From the cell containing the given text, extract its center point as (X, Y) coordinate. 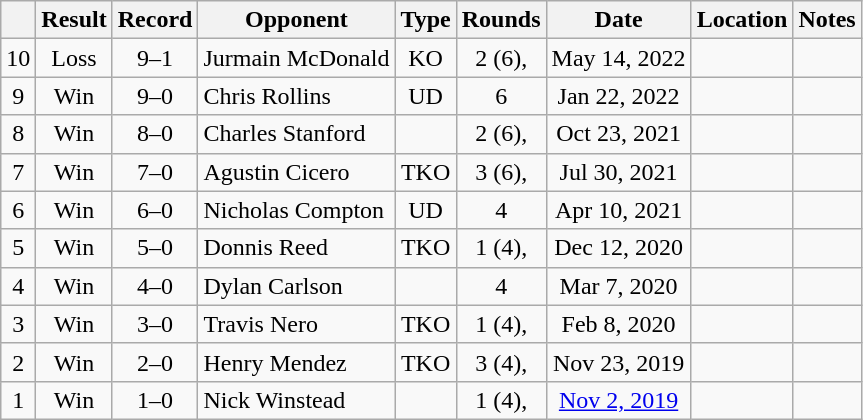
9–0 (155, 96)
3 (18, 324)
5 (18, 248)
Chris Rollins (296, 96)
Jul 30, 2021 (618, 172)
Rounds (501, 20)
Dylan Carlson (296, 286)
9 (18, 96)
Notes (827, 20)
4–0 (155, 286)
Nov 2, 2019 (618, 400)
1–0 (155, 400)
Donnis Reed (296, 248)
Loss (74, 58)
3 (6), (501, 172)
Nick Winstead (296, 400)
Opponent (296, 20)
Date (618, 20)
Jan 22, 2022 (618, 96)
Feb 8, 2020 (618, 324)
Nicholas Compton (296, 210)
3–0 (155, 324)
Location (742, 20)
KO (426, 58)
Type (426, 20)
Apr 10, 2021 (618, 210)
Dec 12, 2020 (618, 248)
Charles Stanford (296, 134)
7–0 (155, 172)
Result (74, 20)
3 (4), (501, 362)
Henry Mendez (296, 362)
2 (18, 362)
Jurmain McDonald (296, 58)
May 14, 2022 (618, 58)
10 (18, 58)
9–1 (155, 58)
Oct 23, 2021 (618, 134)
8–0 (155, 134)
Mar 7, 2020 (618, 286)
7 (18, 172)
8 (18, 134)
Travis Nero (296, 324)
5–0 (155, 248)
Record (155, 20)
Nov 23, 2019 (618, 362)
Agustin Cicero (296, 172)
2–0 (155, 362)
1 (18, 400)
6–0 (155, 210)
